Search for the cell housing the specified text and yield its [x, y] center coordinate. 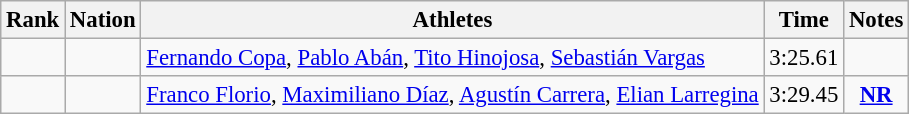
3:25.61 [804, 58]
NR [876, 95]
Notes [876, 20]
3:29.45 [804, 95]
Fernando Copa, Pablo Abán, Tito Hinojosa, Sebastián Vargas [452, 58]
Time [804, 20]
Athletes [452, 20]
Rank [33, 20]
Nation [103, 20]
Franco Florio, Maximiliano Díaz, Agustín Carrera, Elian Larregina [452, 95]
